Detect which cell encompasses the target text, then output its (X, Y) center coordinate. 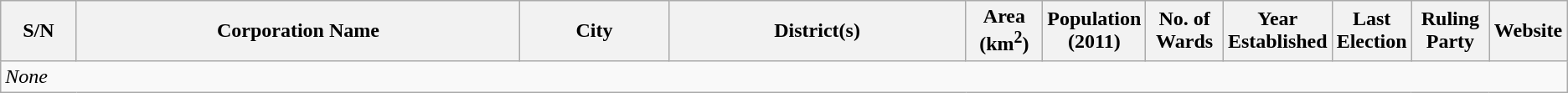
Corporation Name (298, 31)
Population (2011) (1094, 31)
Website (1529, 31)
City (595, 31)
Last Election (1372, 31)
District(s) (818, 31)
Year Established (1277, 31)
S/N (39, 31)
None (784, 76)
No. of Wards (1184, 31)
Ruling Party (1451, 31)
Area (km2) (1004, 31)
